Find where the given text appears and provide that cell's center as [x, y] coordinate. 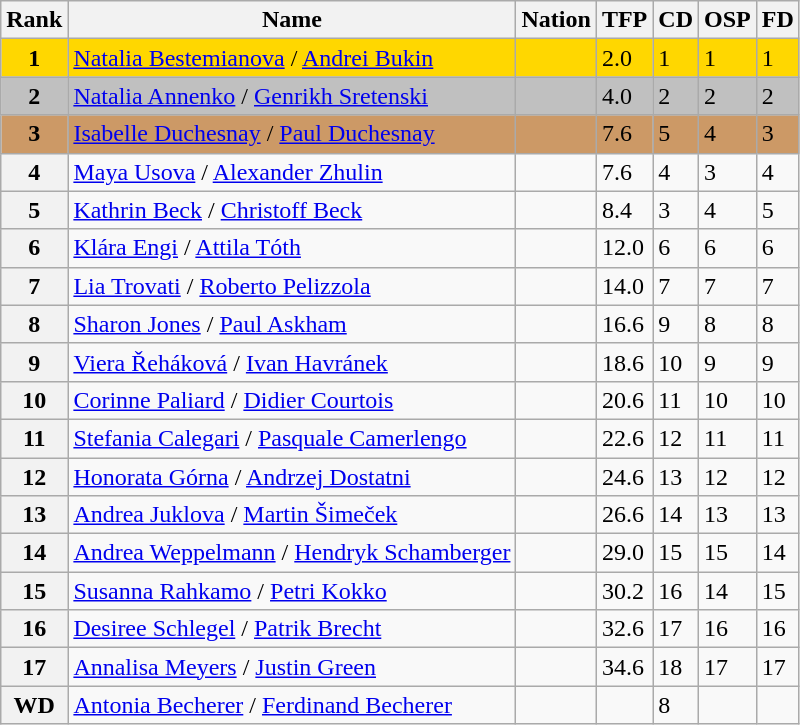
34.6 [624, 667]
OSP [728, 20]
Desiree Schlegel / Patrik Brecht [292, 629]
Klára Engi / Attila Tóth [292, 248]
Susanna Rahkamo / Petri Kokko [292, 591]
Nation [556, 20]
12.0 [624, 248]
16.6 [624, 324]
26.6 [624, 515]
Rank [34, 20]
Corinne Paliard / Didier Courtois [292, 400]
14.0 [624, 286]
Natalia Annenko / Genrikh Sretenski [292, 96]
Annalisa Meyers / Justin Green [292, 667]
CD [676, 20]
32.6 [624, 629]
Lia Trovati / Roberto Pelizzola [292, 286]
Stefania Calegari / Pasquale Camerlengo [292, 438]
Maya Usova / Alexander Zhulin [292, 172]
Natalia Bestemianova / Andrei Bukin [292, 58]
30.2 [624, 591]
Andrea Juklova / Martin Šimeček [292, 515]
Andrea Weppelmann / Hendryk Schamberger [292, 553]
4.0 [624, 96]
Sharon Jones / Paul Askham [292, 324]
WD [34, 705]
24.6 [624, 477]
Antonia Becherer / Ferdinand Becherer [292, 705]
Honorata Górna / Andrzej Dostatni [292, 477]
Kathrin Beck / Christoff Beck [292, 210]
Viera Řeháková / Ivan Havránek [292, 362]
18 [676, 667]
TFP [624, 20]
18.6 [624, 362]
22.6 [624, 438]
20.6 [624, 400]
FD [778, 20]
2.0 [624, 58]
8.4 [624, 210]
29.0 [624, 553]
Isabelle Duchesnay / Paul Duchesnay [292, 134]
Name [292, 20]
